Pinpoint the cell where the given text exists, returning its [x, y] midpoint coordinate. 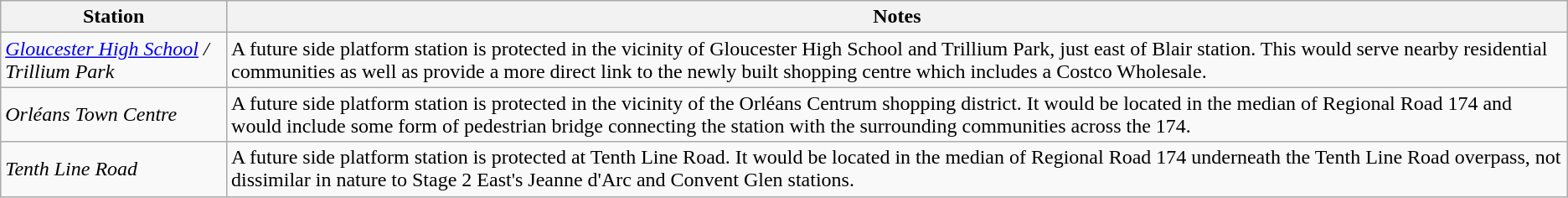
Gloucester High School / Trillium Park [114, 60]
Tenth Line Road [114, 169]
Orléans Town Centre [114, 114]
Station [114, 17]
Notes [898, 17]
